Provide the (X, Y) coordinate of the cell's center where the given text is located.  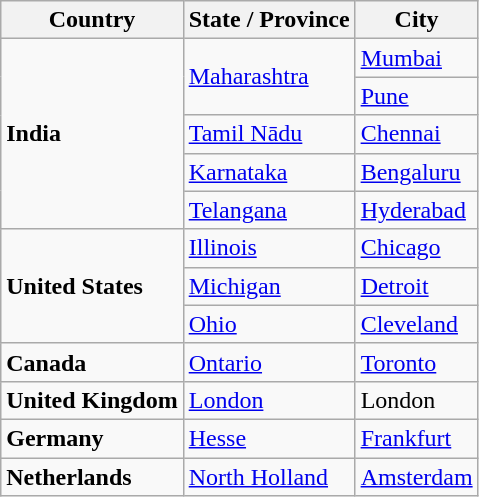
India (92, 134)
Karnataka (269, 172)
Toronto (416, 362)
United Kingdom (92, 400)
Country (92, 20)
Detroit (416, 286)
Michigan (269, 286)
North Holland (269, 477)
United States (92, 286)
Ontario (269, 362)
Bengaluru (416, 172)
Chicago (416, 248)
City (416, 20)
Ohio (269, 324)
State / Province (269, 20)
Germany (92, 438)
Frankfurt (416, 438)
Canada (92, 362)
Telangana (269, 210)
Illinois (269, 248)
Pune (416, 96)
Tamil Nādu (269, 134)
Chennai (416, 134)
Hyderabad (416, 210)
Amsterdam (416, 477)
Maharashtra (269, 77)
Mumbai (416, 58)
Hesse (269, 438)
Netherlands (92, 477)
Cleveland (416, 324)
